Pinpoint the cell where the given text exists, returning its (X, Y) midpoint coordinate. 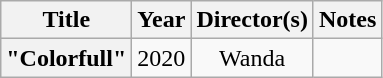
"Colorfull" (66, 58)
Director(s) (252, 20)
Title (66, 20)
2020 (162, 58)
Year (162, 20)
Wanda (252, 58)
Notes (347, 20)
